For the text-containing cell, return its midpoint in [X, Y] coordinate format. 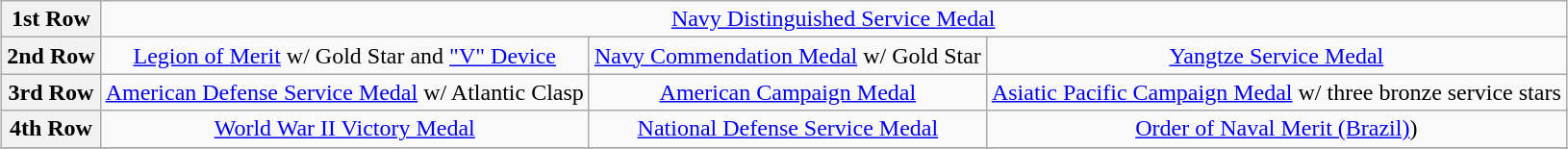
4th Row [51, 129]
Order of Naval Merit (Brazil)) [1276, 129]
American Defense Service Medal w/ Atlantic Clasp [344, 92]
Asiatic Pacific Campaign Medal w/ three bronze service stars [1276, 92]
Yangtze Service Medal [1276, 56]
World War II Victory Medal [344, 129]
Navy Commendation Medal w/ Gold Star [787, 56]
National Defense Service Medal [787, 129]
American Campaign Medal [787, 92]
3rd Row [51, 92]
2nd Row [51, 56]
1st Row [51, 19]
Legion of Merit w/ Gold Star and "V" Device [344, 56]
Navy Distinguished Service Medal [833, 19]
